From the cell containing the given text, extract its center point as (x, y) coordinate. 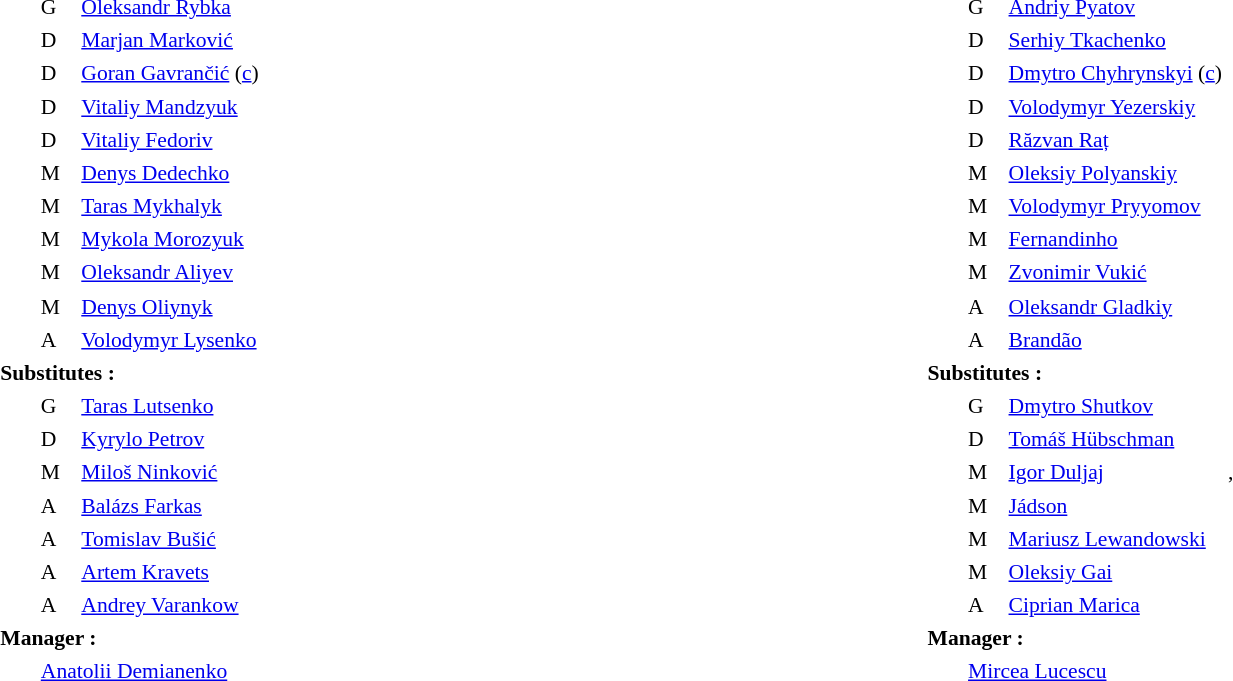
Vitaliy Fedoriv (170, 139)
Mariusz Lewandowski (1116, 538)
Volodymyr Yezerskiy (1116, 106)
Igor Duljaj (1116, 472)
Andrey Varankow (170, 604)
Dmytro Shutkov (1116, 405)
Miloš Ninković (170, 472)
Taras Lutsenko (170, 405)
Jádson (1116, 505)
Denys Oliynyk (170, 305)
Denys Dedechko (170, 172)
Oleksandr Aliyev (170, 272)
Oleksiy Polyanskiy (1116, 172)
Oleksiy Gai (1116, 571)
Ciprian Marica (1116, 604)
Brandão (1116, 339)
Goran Gavrančić (c) (170, 73)
Balázs Farkas (170, 505)
Dmytro Chyhrynskyi (c) (1116, 73)
Marjan Marković (170, 39)
Oleksandr Gladkiy (1116, 305)
Zvonimir Vukić (1116, 272)
Taras Mykhalyk (170, 206)
Fernandinho (1116, 239)
Serhiy Tkachenko (1116, 39)
Artem Kravets (170, 571)
Tomislav Bušić (170, 538)
Răzvan Raț (1116, 139)
Mykola Morozyuk (170, 239)
Kyrylo Petrov (170, 438)
Vitaliy Mandzyuk (170, 106)
Substitutes : (134, 372)
Volodymyr Pryyomov (1116, 206)
Manager : (134, 638)
Volodymyr Lysenko (170, 339)
Tomáš Hübschman (1116, 438)
, (1230, 472)
